Find where the given text appears and provide that cell's center as (x, y) coordinate. 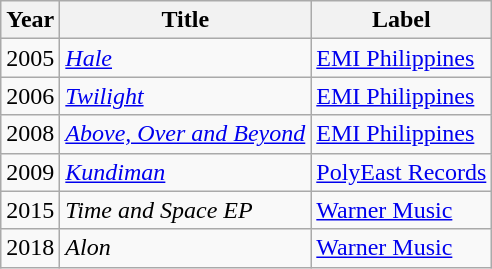
Label (402, 20)
Alon (186, 248)
Title (186, 20)
2018 (30, 248)
2009 (30, 172)
Above, Over and Beyond (186, 134)
Time and Space EP (186, 210)
2008 (30, 134)
Kundiman (186, 172)
2015 (30, 210)
PolyEast Records (402, 172)
Hale (186, 58)
2005 (30, 58)
Twilight (186, 96)
Year (30, 20)
2006 (30, 96)
